Search for the cell housing the specified text and yield its [X, Y] center coordinate. 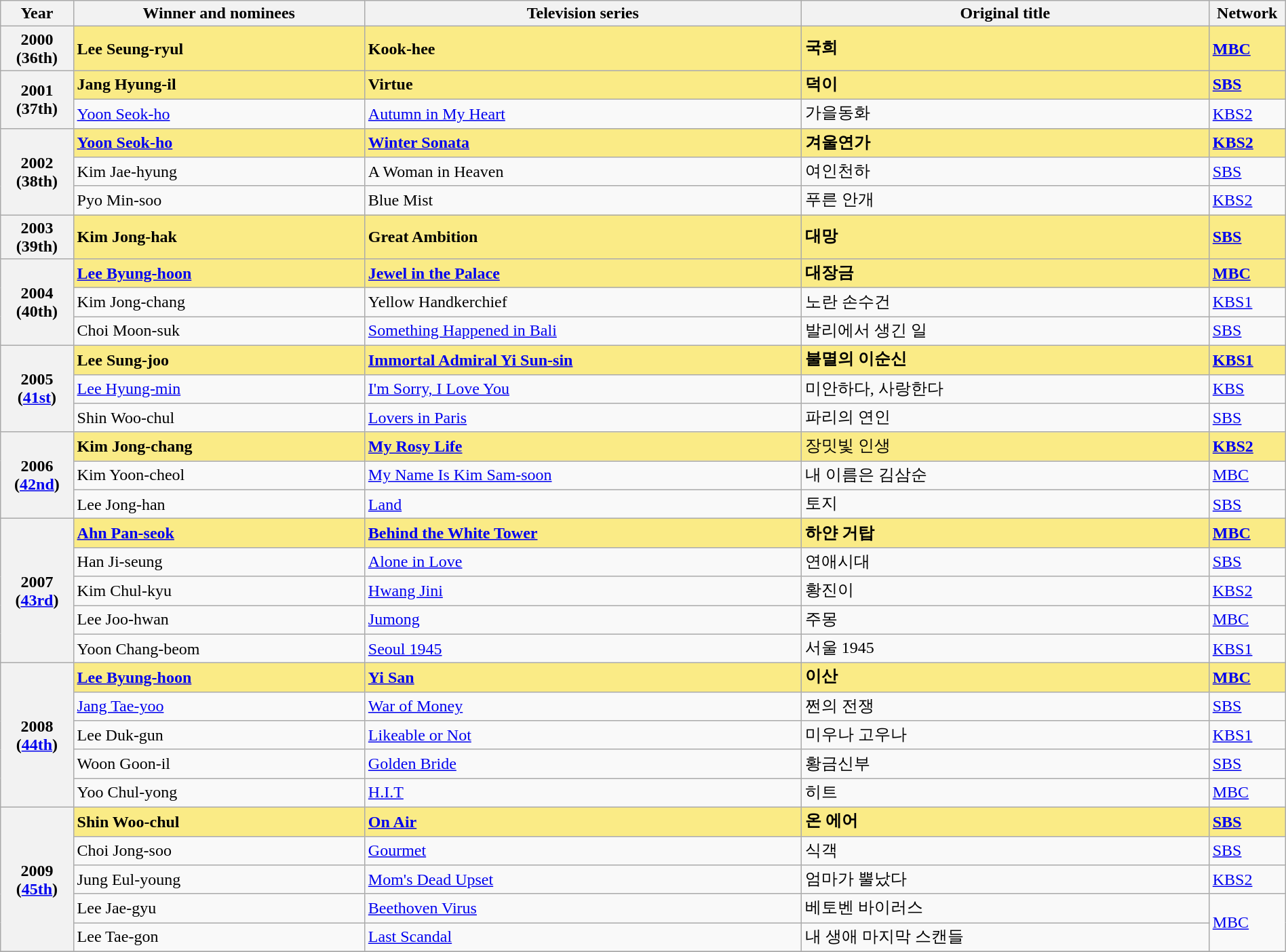
Lee Jong-han [218, 504]
Choi Moon-suk [218, 331]
불멸의 이순신 [1005, 359]
Yoo Chul-yong [218, 793]
장밋빛 인생 [1005, 446]
2000(36th) [37, 49]
Jang Tae-yoo [218, 707]
Lee Hyung-min [218, 389]
Last Scandal [583, 937]
Winner and nominees [218, 14]
내 생애 마지막 스캔들 [1005, 937]
Yellow Handkerchief [583, 302]
겨울연가 [1005, 142]
Ahn Pan-seok [218, 533]
Kim Chul-kyu [218, 591]
On Air [583, 822]
I'm Sorry, I Love You [583, 389]
Year [37, 14]
식객 [1005, 850]
Lee Sung-joo [218, 359]
Blue Mist [583, 201]
My Name Is Kim Sam-soon [583, 476]
쩐의 전쟁 [1005, 707]
Land [583, 504]
Kim Jong-hak [218, 237]
Gourmet [583, 850]
황금신부 [1005, 763]
Lee Seung-ryul [218, 49]
Original title [1005, 14]
2007(43rd) [37, 591]
온 에어 [1005, 822]
Jumong [583, 620]
푸른 안개 [1005, 201]
히트 [1005, 793]
Lee Jae-gyu [218, 909]
Virtue [583, 85]
노란 손수건 [1005, 302]
Kim Yoon-cheol [218, 476]
여인천하 [1005, 172]
Jung Eul-young [218, 880]
파리의 연인 [1005, 418]
토지 [1005, 504]
대장금 [1005, 274]
미우나 고우나 [1005, 735]
베토벤 바이러스 [1005, 909]
2002(38th) [37, 172]
Lee Joo-hwan [218, 620]
발리에서 생긴 일 [1005, 331]
Jewel in the Palace [583, 274]
War of Money [583, 707]
엄마가 뿔났다 [1005, 880]
주몽 [1005, 620]
Jang Hyung-il [218, 85]
가을동화 [1005, 114]
Winter Sonata [583, 142]
대망 [1005, 237]
Behind the White Tower [583, 533]
Kook-hee [583, 49]
2001(37th) [37, 99]
Alone in Love [583, 561]
Seoul 1945 [583, 648]
Yoon Chang-beom [218, 648]
연애시대 [1005, 561]
Network [1247, 14]
황진이 [1005, 591]
2005(41st) [37, 389]
덕이 [1005, 85]
Yi San [583, 678]
2009(45th) [37, 879]
Han Ji-seung [218, 561]
Pyo Min-soo [218, 201]
Television series [583, 14]
Autumn in My Heart [583, 114]
이산 [1005, 678]
2003(39th) [37, 237]
Lee Tae-gon [218, 937]
Golden Bride [583, 763]
Beethoven Virus [583, 909]
서울 1945 [1005, 648]
Woon Goon-il [218, 763]
A Woman in Heaven [583, 172]
Kim Jae-hyung [218, 172]
미안하다, 사랑한다 [1005, 389]
Something Happened in Bali [583, 331]
Lovers in Paris [583, 418]
Immortal Admiral Yi Sun-sin [583, 359]
Great Ambition [583, 237]
KBS [1247, 389]
2008(44th) [37, 735]
H.I.T [583, 793]
My Rosy Life [583, 446]
Mom's Dead Upset [583, 880]
Choi Jong-soo [218, 850]
Likeable or Not [583, 735]
Lee Duk-gun [218, 735]
국희 [1005, 49]
Hwang Jini [583, 591]
2004(40th) [37, 302]
2006(42nd) [37, 475]
하얀 거탑 [1005, 533]
내 이름은 김삼순 [1005, 476]
